Provide the [X, Y] coordinate of the cell's center where the given text is located.  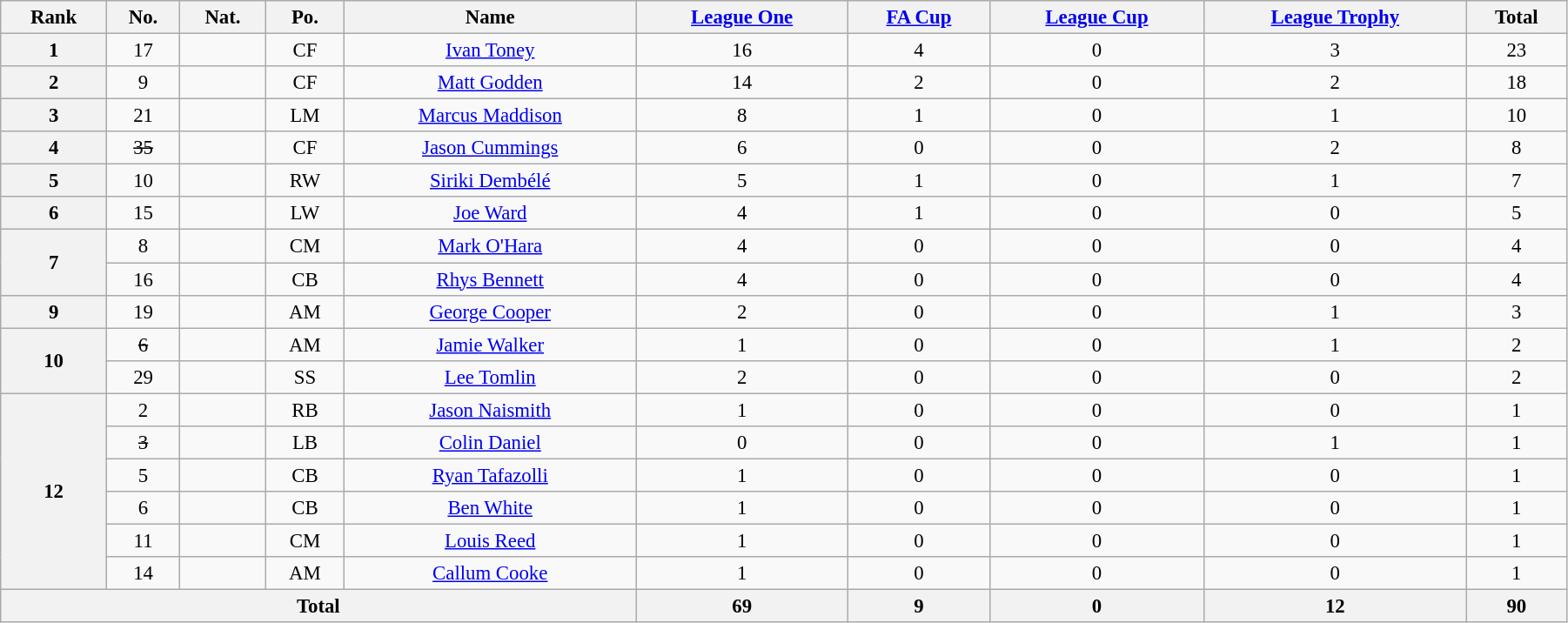
RW [305, 181]
Rhys Bennett [491, 279]
League Trophy [1336, 17]
19 [143, 311]
Matt Godden [491, 83]
League One [742, 17]
Ryan Tafazolli [491, 475]
Callum Cooke [491, 573]
23 [1516, 50]
Marcus Maddison [491, 116]
SS [305, 377]
Mark O'Hara [491, 246]
Ivan Toney [491, 50]
15 [143, 213]
RB [305, 410]
21 [143, 116]
Jason Naismith [491, 410]
LW [305, 213]
Name [491, 17]
Po. [305, 17]
League Cup [1097, 17]
LB [305, 443]
18 [1516, 83]
LM [305, 116]
Louis Reed [491, 540]
11 [143, 540]
Nat. [223, 17]
Rank [54, 17]
Siriki Dembélé [491, 181]
17 [143, 50]
FA Cup [919, 17]
Joe Ward [491, 213]
35 [143, 148]
Jason Cummings [491, 148]
90 [1516, 606]
Jamie Walker [491, 345]
Colin Daniel [491, 443]
Ben White [491, 508]
69 [742, 606]
Lee Tomlin [491, 377]
No. [143, 17]
29 [143, 377]
George Cooper [491, 311]
